Return (X, Y) of the center of cell containing provided text 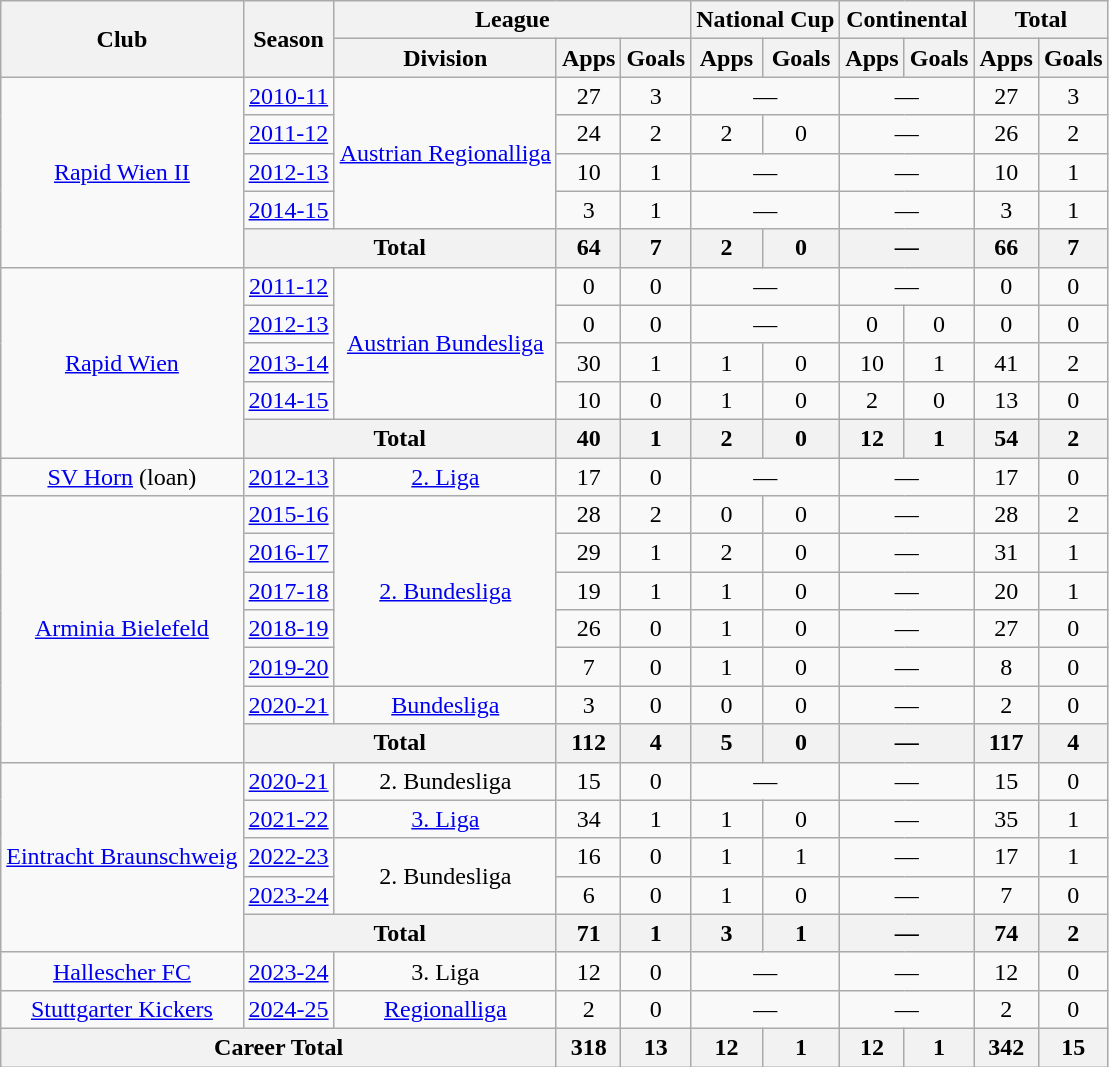
Season (288, 39)
74 (1006, 933)
112 (588, 743)
30 (588, 362)
2019-20 (288, 667)
20 (1006, 591)
Stuttgarter Kickers (122, 1009)
71 (588, 933)
Austrian Bundesliga (445, 343)
16 (588, 857)
Bundesliga (445, 705)
Arminia Bielefeld (122, 629)
34 (588, 819)
2016-17 (288, 553)
Eintracht Braunschweig (122, 857)
64 (588, 248)
29 (588, 553)
8 (1006, 667)
41 (1006, 362)
31 (1006, 553)
Rapid Wien II (122, 172)
Career Total (279, 1047)
2021-22 (288, 819)
SV Horn (loan) (122, 477)
2017-18 (288, 591)
66 (1006, 248)
Division (445, 58)
Rapid Wien (122, 362)
Austrian Regionalliga (445, 153)
40 (588, 438)
19 (588, 591)
Club (122, 39)
117 (1006, 743)
2010-11 (288, 96)
2013-14 (288, 362)
24 (588, 134)
342 (1006, 1047)
2018-19 (288, 629)
Hallescher FC (122, 971)
54 (1006, 438)
2022-23 (288, 857)
Continental (907, 20)
Regionalliga (445, 1009)
National Cup (766, 20)
League (512, 20)
318 (588, 1047)
2. Liga (445, 477)
2024-25 (288, 1009)
6 (588, 895)
35 (1006, 819)
5 (727, 743)
2015-16 (288, 515)
